Provide the [X, Y] coordinate of the cell's center where the given text is located.  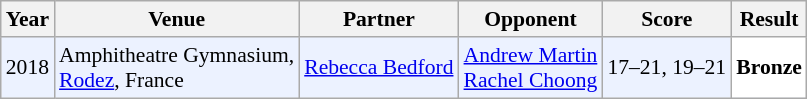
2018 [28, 68]
Year [28, 19]
Score [666, 19]
Rebecca Bedford [378, 68]
Result [769, 19]
Partner [378, 19]
Opponent [531, 19]
Andrew Martin Rachel Choong [531, 68]
Amphitheatre Gymnasium,Rodez, France [176, 68]
Bronze [769, 68]
17–21, 19–21 [666, 68]
Venue [176, 19]
